Find where the given text appears and provide that cell's center as (X, Y) coordinate. 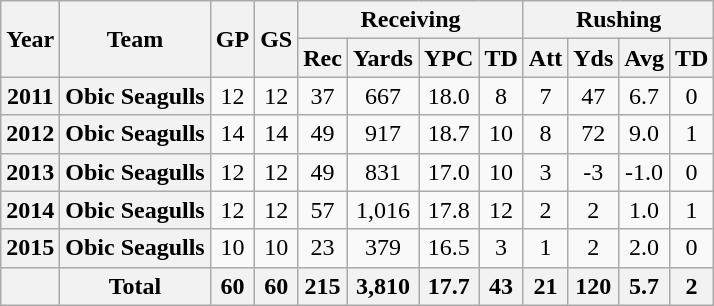
Year (30, 39)
Yards (382, 58)
7 (545, 96)
Rec (323, 58)
18.7 (448, 134)
2.0 (644, 248)
72 (594, 134)
Avg (644, 58)
-1.0 (644, 172)
Total (135, 286)
2011 (30, 96)
1.0 (644, 210)
Att (545, 58)
2014 (30, 210)
Receiving (411, 20)
17.0 (448, 172)
21 (545, 286)
37 (323, 96)
Team (135, 39)
2015 (30, 248)
3,810 (382, 286)
Rushing (618, 20)
57 (323, 210)
667 (382, 96)
2013 (30, 172)
215 (323, 286)
917 (382, 134)
9.0 (644, 134)
-3 (594, 172)
GS (276, 39)
379 (382, 248)
120 (594, 286)
17.7 (448, 286)
6.7 (644, 96)
43 (501, 286)
5.7 (644, 286)
16.5 (448, 248)
GP (232, 39)
YPC (448, 58)
Yds (594, 58)
23 (323, 248)
18.0 (448, 96)
17.8 (448, 210)
2012 (30, 134)
1,016 (382, 210)
47 (594, 96)
831 (382, 172)
